Identify which cell holds the provided text, then report its [X, Y] central coordinate. 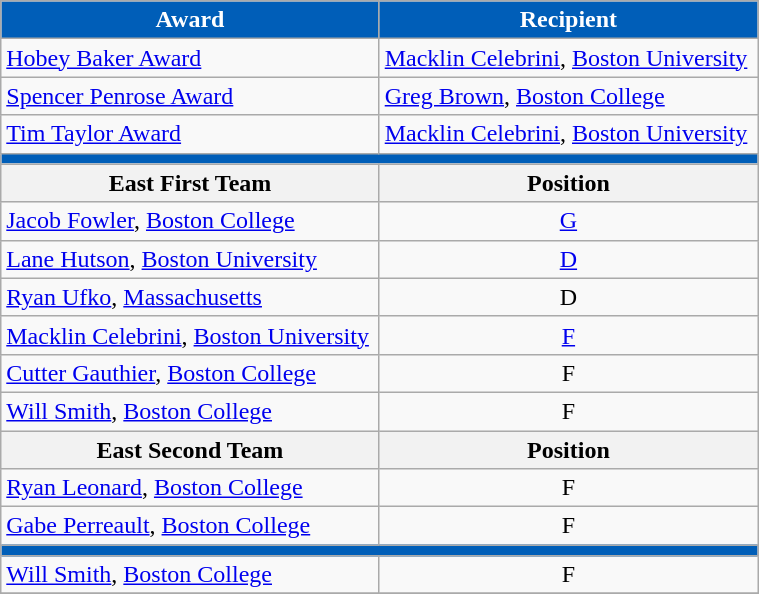
Award [190, 20]
East Second Team [190, 449]
Greg Brown, Boston College [568, 96]
Hobey Baker Award [190, 58]
G [568, 221]
Tim Taylor Award [190, 134]
Cutter Gauthier, Boston College [190, 373]
Lane Hutson, Boston University [190, 259]
Gabe Perreault, Boston College [190, 526]
Spencer Penrose Award [190, 96]
Recipient [568, 20]
East First Team [190, 183]
Ryan Ufko, Massachusetts [190, 297]
Jacob Fowler, Boston College [190, 221]
Ryan Leonard, Boston College [190, 488]
